Locate the cell with the specified text and output its (x, y) center coordinate. 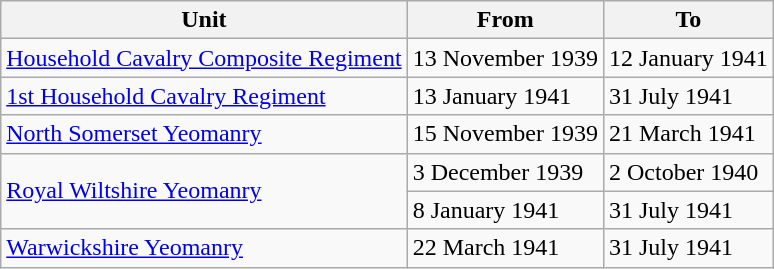
2 October 1940 (688, 172)
22 March 1941 (505, 248)
Warwickshire Yeomanry (204, 248)
13 January 1941 (505, 96)
15 November 1939 (505, 134)
1st Household Cavalry Regiment (204, 96)
From (505, 20)
8 January 1941 (505, 210)
13 November 1939 (505, 58)
Unit (204, 20)
Household Cavalry Composite Regiment (204, 58)
To (688, 20)
Royal Wiltshire Yeomanry (204, 191)
12 January 1941 (688, 58)
North Somerset Yeomanry (204, 134)
3 December 1939 (505, 172)
21 March 1941 (688, 134)
